Find where the given text appears and provide that cell's center as (X, Y) coordinate. 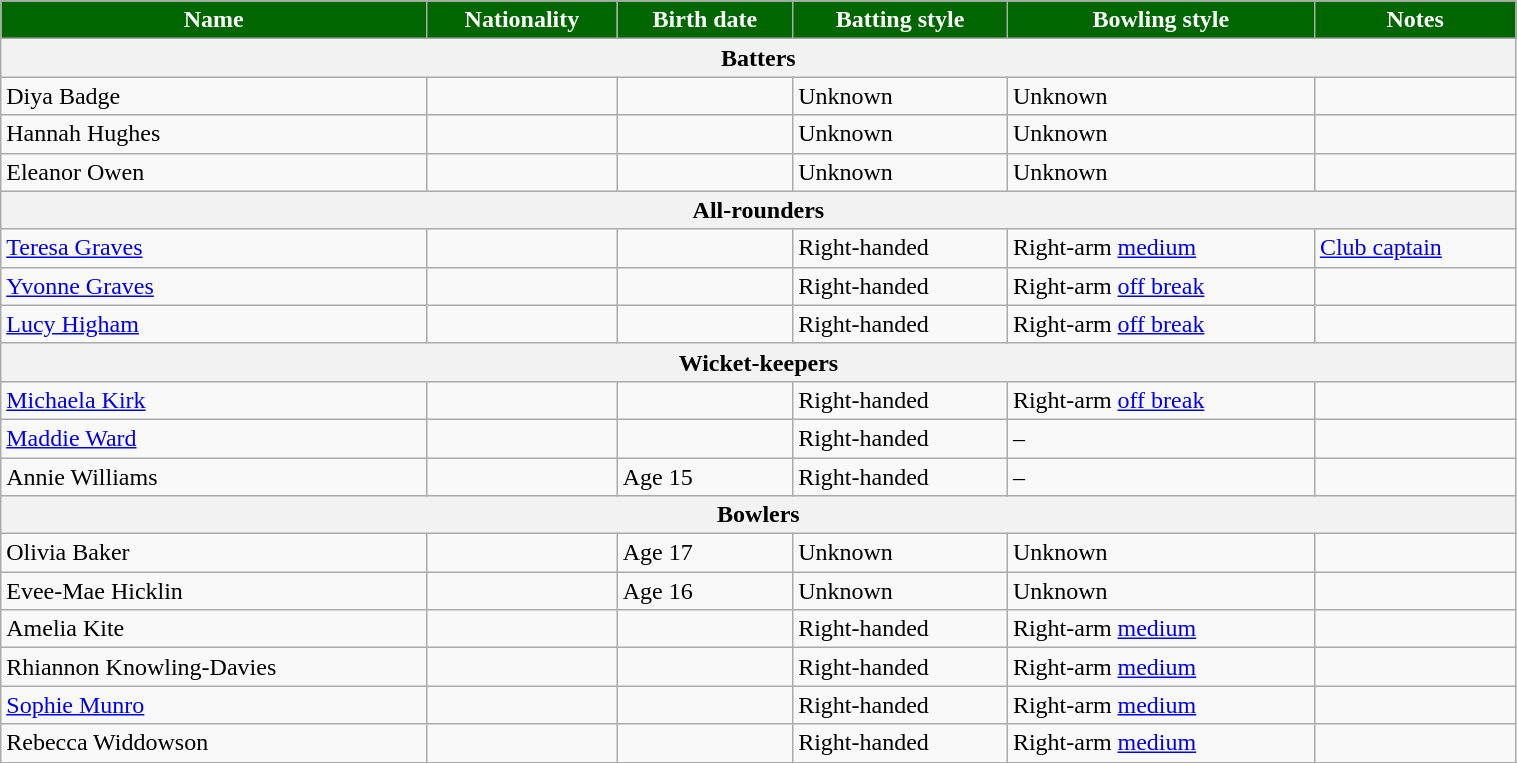
Notes (1415, 20)
Amelia Kite (214, 629)
Sophie Munro (214, 705)
Teresa Graves (214, 248)
Rhiannon Knowling-Davies (214, 667)
Age 16 (704, 591)
Evee-Mae Hicklin (214, 591)
Michaela Kirk (214, 400)
Eleanor Owen (214, 172)
All-rounders (758, 210)
Rebecca Widdowson (214, 743)
Yvonne Graves (214, 286)
Bowling style (1160, 20)
Age 17 (704, 553)
Name (214, 20)
Diya Badge (214, 96)
Batters (758, 58)
Lucy Higham (214, 324)
Annie Williams (214, 477)
Wicket-keepers (758, 362)
Age 15 (704, 477)
Birth date (704, 20)
Club captain (1415, 248)
Batting style (900, 20)
Bowlers (758, 515)
Maddie Ward (214, 438)
Nationality (522, 20)
Olivia Baker (214, 553)
Hannah Hughes (214, 134)
